Return (x, y) of the center of cell containing provided text 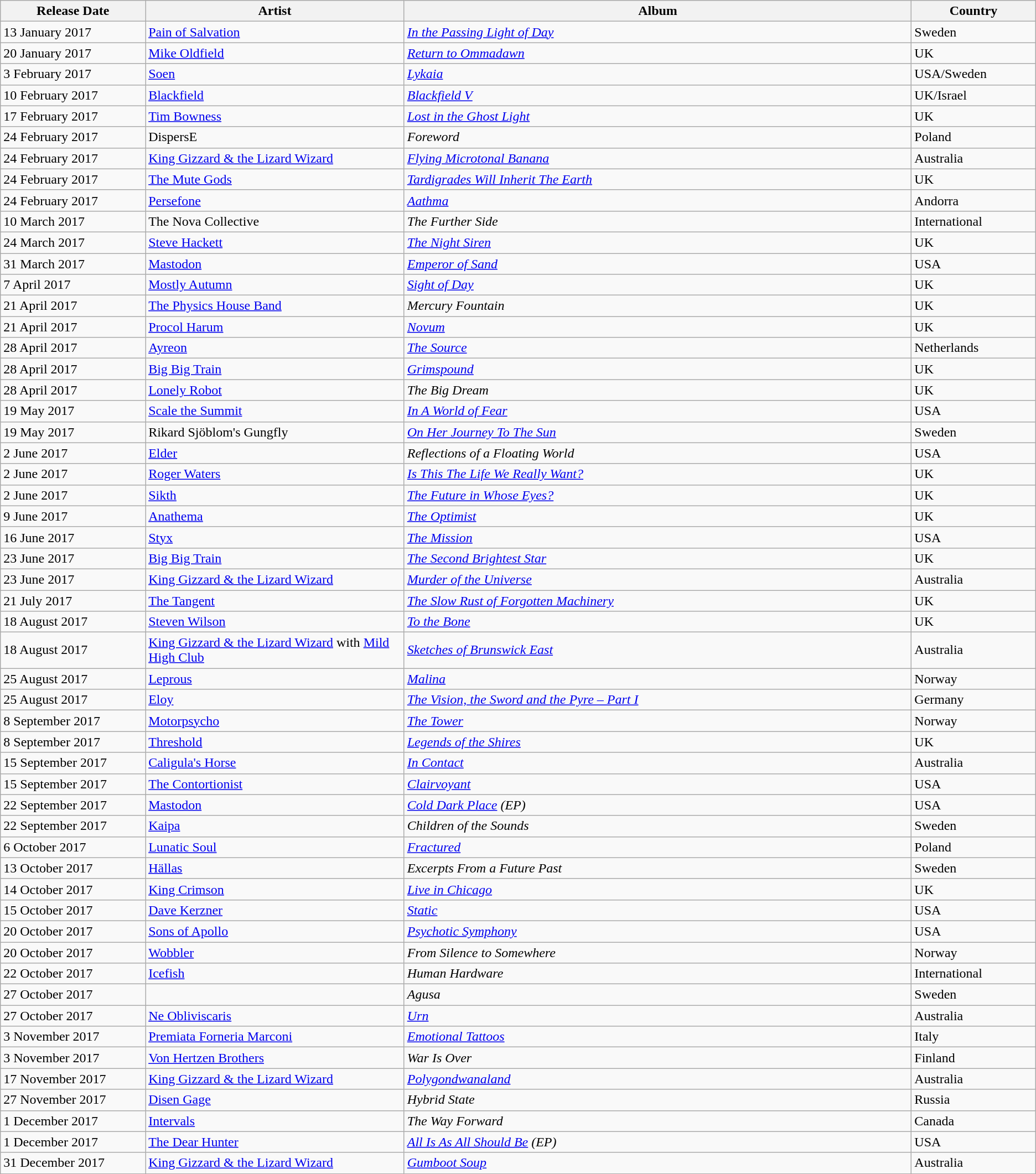
King Crimson (275, 889)
Is This The Life We Really Want? (657, 474)
27 November 2017 (73, 1100)
Human Hardware (657, 974)
14 October 2017 (73, 889)
Release Date (73, 11)
Lonely Robot (275, 390)
Hällas (275, 868)
15 October 2017 (73, 910)
Tim Bowness (275, 116)
9 June 2017 (73, 516)
Anathema (275, 516)
Kaipa (275, 826)
Motorpsycho (275, 721)
Rikard Sjöblom's Gungfly (275, 432)
24 March 2017 (73, 242)
The Mission (657, 537)
Andorra (973, 200)
Emotional Tattoos (657, 1037)
Aathma (657, 200)
Persefone (275, 200)
The Big Dream (657, 390)
22 October 2017 (73, 974)
The Slow Rust of Forgotten Machinery (657, 600)
Procol Harum (275, 327)
Disen Gage (275, 1100)
Icefish (275, 974)
Mike Oldfield (275, 53)
Eloy (275, 700)
Artist (275, 11)
Premiata Forneria Marconi (275, 1037)
Scale the Summit (275, 411)
Finland (973, 1058)
The Nova Collective (275, 221)
Netherlands (973, 348)
Foreword (657, 137)
The Vision, the Sword and the Pyre – Part I (657, 700)
Blackfield V (657, 95)
Lunatic Soul (275, 847)
Static (657, 910)
From Silence to Somewhere (657, 952)
Styx (275, 537)
Sketches of Brunswick East (657, 651)
Tardigrades Will Inherit The Earth (657, 179)
Flying Microtonal Banana (657, 158)
War Is Over (657, 1058)
On Her Journey To The Sun (657, 432)
3 February 2017 (73, 74)
Lykaia (657, 74)
In Contact (657, 763)
Soen (275, 74)
Ne Obliviscaris (275, 1016)
Grimspound (657, 369)
Canada (973, 1121)
Murder of the Universe (657, 579)
13 January 2017 (73, 32)
Blackfield (275, 95)
Russia (973, 1100)
The Optimist (657, 516)
13 October 2017 (73, 868)
21 July 2017 (73, 600)
Excerpts From a Future Past (657, 868)
DispersE (275, 137)
Threshold (275, 742)
Gumboot Soup (657, 1163)
UK/Israel (973, 95)
The Further Side (657, 221)
Country (973, 11)
Intervals (275, 1121)
The Night Siren (657, 242)
7 April 2017 (73, 285)
Leprous (275, 679)
USA/Sweden (973, 74)
In A World of Fear (657, 411)
In the Passing Light of Day (657, 32)
20 January 2017 (73, 53)
The Dear Hunter (275, 1142)
The Tower (657, 721)
6 October 2017 (73, 847)
Sight of Day (657, 285)
Steve Hackett (275, 242)
The Way Forward (657, 1121)
Mostly Autumn (275, 285)
Roger Waters (275, 474)
10 March 2017 (73, 221)
Von Hertzen Brothers (275, 1058)
Dave Kerzner (275, 910)
The Physics House Band (275, 306)
Italy (973, 1037)
Lost in the Ghost Light (657, 116)
Reflections of a Floating World (657, 453)
The Source (657, 348)
King Gizzard & the Lizard Wizard with Mild High Club (275, 651)
The Future in Whose Eyes? (657, 495)
Psychotic Symphony (657, 931)
10 February 2017 (73, 95)
Polygondwanaland (657, 1079)
The Tangent (275, 600)
The Second Brightest Star (657, 558)
Wobbler (275, 952)
Urn (657, 1016)
17 November 2017 (73, 1079)
Cold Dark Place (EP) (657, 805)
17 February 2017 (73, 116)
Children of the Sounds (657, 826)
The Mute Gods (275, 179)
To the Bone (657, 622)
Album (657, 11)
Elder (275, 453)
Hybrid State (657, 1100)
Emperor of Sand (657, 264)
Novum (657, 327)
Sons of Apollo (275, 931)
Sikth (275, 495)
The Contortionist (275, 784)
Return to Ommadawn (657, 53)
Legends of the Shires (657, 742)
Steven Wilson (275, 622)
Pain of Salvation (275, 32)
16 June 2017 (73, 537)
Agusa (657, 995)
Caligula's Horse (275, 763)
Clairvoyant (657, 784)
Live in Chicago (657, 889)
Mercury Fountain (657, 306)
Ayreon (275, 348)
All Is As All Should Be (EP) (657, 1142)
Germany (973, 700)
Malina (657, 679)
Fractured (657, 847)
31 December 2017 (73, 1163)
31 March 2017 (73, 264)
